Capture the cell that displays the provided text and extract its [x, y] central coordinate. 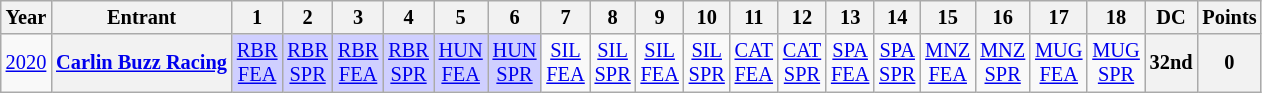
5 [461, 17]
10 [707, 17]
11 [754, 17]
Points [1229, 17]
2 [307, 17]
18 [1116, 17]
17 [1058, 17]
MUGFEA [1058, 63]
MNZSPR [1002, 63]
Entrant [142, 17]
14 [897, 17]
7 [565, 17]
1 [257, 17]
3 [358, 17]
Carlin Buzz Racing [142, 63]
13 [850, 17]
CATFEA [754, 63]
32nd [1172, 63]
MNZFEA [948, 63]
9 [660, 17]
8 [613, 17]
12 [802, 17]
SPASPR [897, 63]
16 [1002, 17]
4 [408, 17]
MUGSPR [1116, 63]
0 [1229, 63]
HUNSPR [515, 63]
DC [1172, 17]
15 [948, 17]
Year [26, 17]
2020 [26, 63]
CATSPR [802, 63]
HUNFEA [461, 63]
6 [515, 17]
SPAFEA [850, 63]
